Detect which cell encompasses the target text, then output its (X, Y) center coordinate. 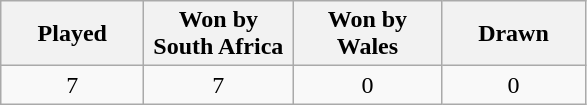
Won bySouth Africa (218, 34)
Drawn (514, 34)
Played (72, 34)
Won byWales (368, 34)
